Output the [x, y] coordinate of the center of the cell containing the given text.  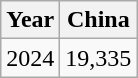
2024 [30, 58]
China [98, 20]
19,335 [98, 58]
Year [30, 20]
